Locate the cell with the specified text and output its (x, y) center coordinate. 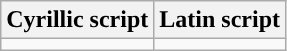
Latin script (220, 20)
Cyrillic script (78, 20)
